For the text-containing cell, return its midpoint in (x, y) coordinate format. 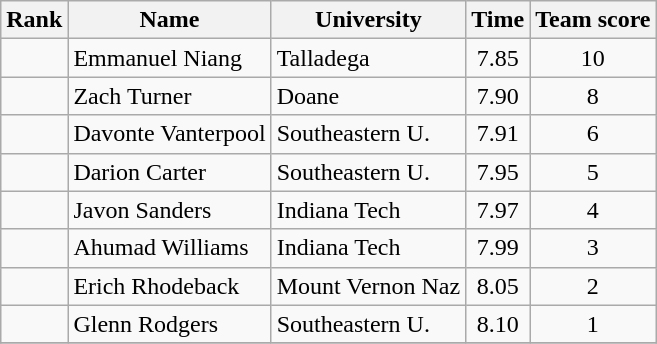
Zach Turner (170, 96)
8.10 (498, 324)
Mount Vernon Naz (368, 286)
7.85 (498, 58)
7.97 (498, 210)
6 (593, 134)
10 (593, 58)
Ahumad Williams (170, 248)
Javon Sanders (170, 210)
7.91 (498, 134)
Emmanuel Niang (170, 58)
Glenn Rodgers (170, 324)
8.05 (498, 286)
3 (593, 248)
Name (170, 20)
1 (593, 324)
Erich Rhodeback (170, 286)
Time (498, 20)
4 (593, 210)
Davonte Vanterpool (170, 134)
Talladega (368, 58)
Team score (593, 20)
8 (593, 96)
5 (593, 172)
7.99 (498, 248)
Rank (34, 20)
University (368, 20)
7.95 (498, 172)
Darion Carter (170, 172)
2 (593, 286)
Doane (368, 96)
7.90 (498, 96)
